Find where the given text appears and provide that cell's center as (x, y) coordinate. 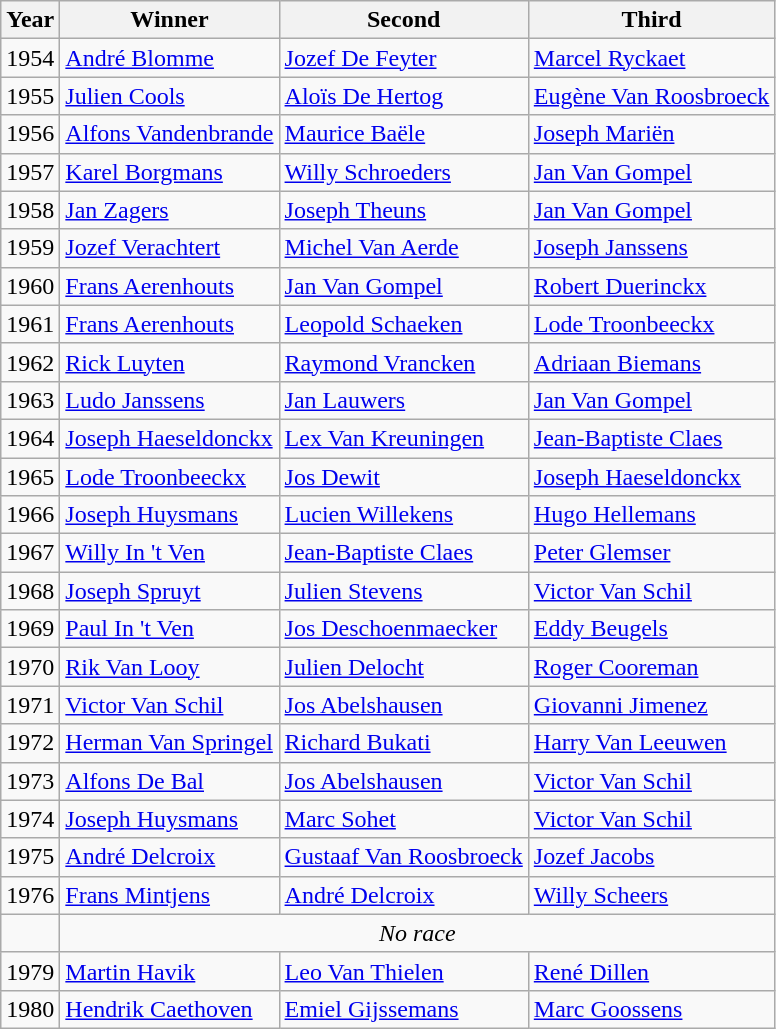
1960 (30, 286)
Jozef Verachtert (170, 248)
Ludo Janssens (170, 400)
Raymond Vrancken (404, 362)
Jan Zagers (170, 210)
Winner (170, 20)
Joseph Janssens (652, 248)
Jos Dewit (404, 477)
1979 (30, 971)
Second (404, 20)
1961 (30, 324)
Michel Van Aerde (404, 248)
1973 (30, 781)
Harry Van Leeuwen (652, 743)
1962 (30, 362)
Joseph Spruyt (170, 591)
Martin Havik (170, 971)
René Dillen (652, 971)
Joseph Theuns (404, 210)
Julien Cools (170, 96)
1959 (30, 248)
Leopold Schaeken (404, 324)
Paul In 't Ven (170, 629)
Julien Delocht (404, 667)
Giovanni Jimenez (652, 705)
1967 (30, 553)
1980 (30, 1009)
1969 (30, 629)
1968 (30, 591)
No race (418, 933)
Hugo Hellemans (652, 515)
1955 (30, 96)
1975 (30, 857)
Leo Van Thielen (404, 971)
Marcel Ryckaet (652, 58)
Roger Cooreman (652, 667)
1958 (30, 210)
Year (30, 20)
Adriaan Biemans (652, 362)
Aloïs De Hertog (404, 96)
1976 (30, 895)
1965 (30, 477)
Gustaaf Van Roosbroeck (404, 857)
Rik Van Looy (170, 667)
1972 (30, 743)
Jos Deschoenmaecker (404, 629)
1970 (30, 667)
Eddy Beugels (652, 629)
1957 (30, 172)
Lucien Willekens (404, 515)
1964 (30, 438)
1966 (30, 515)
André Blomme (170, 58)
Emiel Gijssemans (404, 1009)
Willy In 't Ven (170, 553)
Maurice Baële (404, 134)
1971 (30, 705)
Jozef De Feyter (404, 58)
1963 (30, 400)
Marc Sohet (404, 819)
Hendrik Caethoven (170, 1009)
Willy Scheers (652, 895)
1954 (30, 58)
Jan Lauwers (404, 400)
Frans Mintjens (170, 895)
Third (652, 20)
Julien Stevens (404, 591)
Karel Borgmans (170, 172)
Rick Luyten (170, 362)
Richard Bukati (404, 743)
Joseph Mariën (652, 134)
Alfons De Bal (170, 781)
Marc Goossens (652, 1009)
Peter Glemser (652, 553)
Alfons Vandenbrande (170, 134)
Willy Schroeders (404, 172)
Herman Van Springel (170, 743)
Robert Duerinckx (652, 286)
Eugène Van Roosbroeck (652, 96)
1974 (30, 819)
1956 (30, 134)
Jozef Jacobs (652, 857)
Lex Van Kreuningen (404, 438)
